Identify which cell holds the provided text, then report its [x, y] central coordinate. 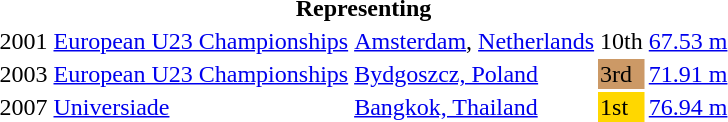
Bydgoszcz, Poland [474, 74]
1st [622, 107]
Bangkok, Thailand [474, 107]
3rd [622, 74]
Amsterdam, Netherlands [474, 41]
10th [622, 41]
Universiade [201, 107]
